Return [x, y] of the center of cell containing provided text 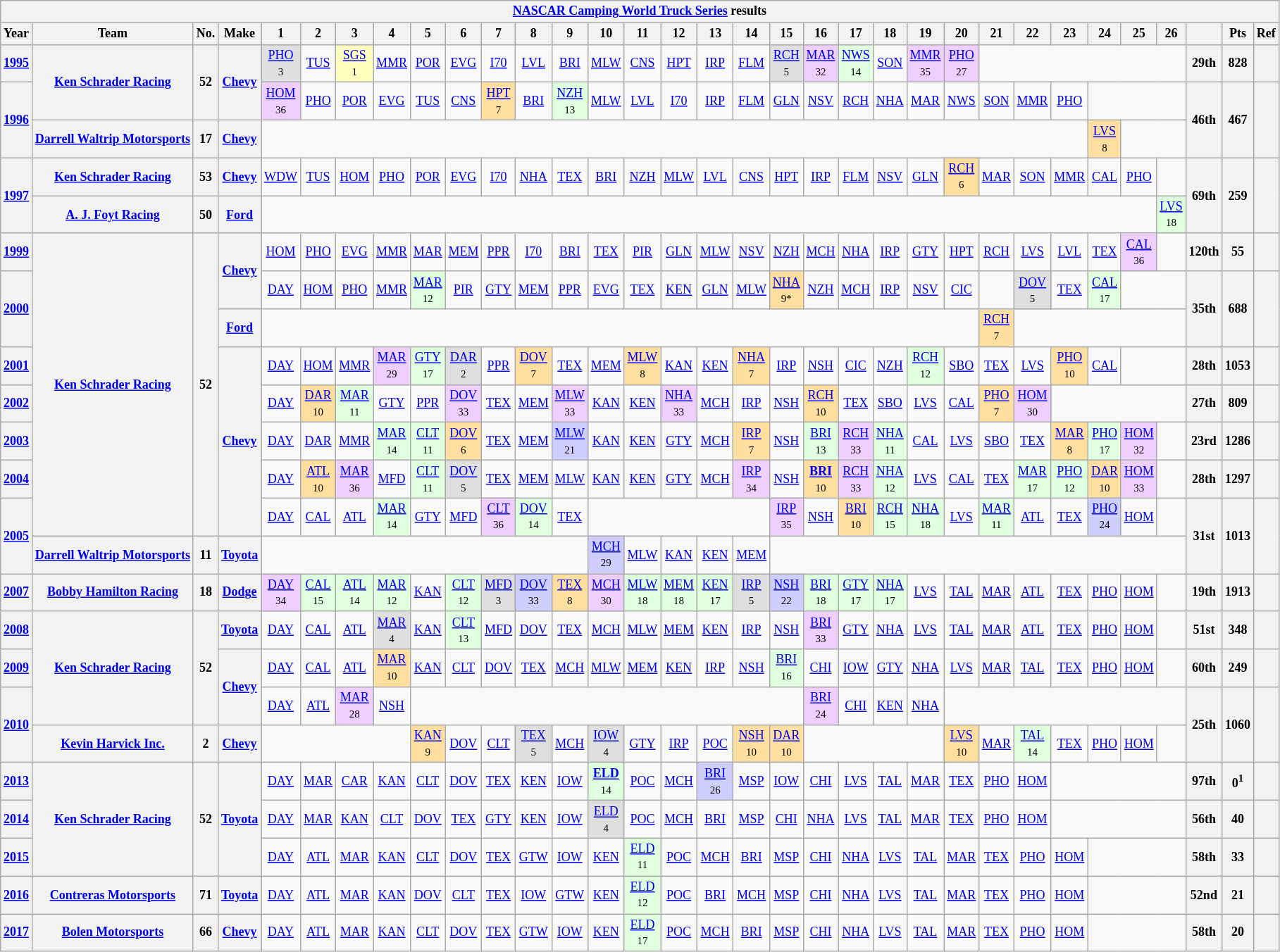
1060 [1238, 725]
71 [206, 895]
2014 [17, 820]
2008 [17, 630]
1297 [1238, 479]
CLT36 [499, 517]
6 [464, 34]
PHO27 [962, 63]
HOM33 [1138, 479]
PHO7 [997, 403]
16 [821, 34]
RCH7 [997, 328]
2015 [17, 857]
LVS18 [1171, 215]
PHO24 [1105, 517]
ATL14 [355, 592]
35th [1204, 308]
NHA33 [679, 403]
MCH29 [606, 555]
14 [752, 34]
2002 [17, 403]
60th [1204, 668]
ATL10 [318, 479]
HPT7 [499, 101]
Kevin Harvick Inc. [113, 744]
MFD3 [499, 592]
5 [428, 34]
CLT12 [464, 592]
A. J. Foyt Racing [113, 215]
1999 [17, 252]
MLW33 [569, 403]
Dodge [240, 592]
No. [206, 34]
3 [355, 34]
828 [1238, 63]
MAR32 [821, 63]
25th [1204, 725]
Team [113, 34]
CAL36 [1138, 252]
1 [281, 34]
ELD12 [642, 895]
ELD14 [606, 782]
PHO10 [1069, 365]
348 [1238, 630]
KEN17 [714, 592]
NHA12 [890, 479]
BRI24 [821, 706]
52nd [1204, 895]
97th [1204, 782]
2001 [17, 365]
DAR2 [464, 365]
2013 [17, 782]
IRP7 [752, 441]
1913 [1238, 592]
NSH10 [752, 744]
10 [606, 34]
NHA11 [890, 441]
12 [679, 34]
1997 [17, 196]
25 [1138, 34]
688 [1238, 308]
RCH10 [821, 403]
33 [1238, 857]
Ref [1266, 34]
DAR [318, 441]
120th [1204, 252]
27th [1204, 403]
MAR10 [392, 668]
NHA17 [890, 592]
DOV14 [533, 517]
2010 [17, 725]
56th [1204, 820]
46th [1204, 120]
WDW [281, 177]
MLW21 [569, 441]
TEX5 [533, 744]
4 [392, 34]
MCH30 [606, 592]
1053 [1238, 365]
29th [1204, 63]
2016 [17, 895]
15 [786, 34]
LVS8 [1105, 139]
ELD4 [606, 820]
01 [1238, 782]
CLT13 [464, 630]
IRP34 [752, 479]
BRI18 [821, 592]
Bolen Motorsports [113, 933]
2017 [17, 933]
MEM18 [679, 592]
1995 [17, 63]
KAN9 [428, 744]
50 [206, 215]
NZH13 [569, 101]
NSH22 [786, 592]
MMR35 [926, 63]
19 [926, 34]
MAR8 [1069, 441]
LVS10 [962, 744]
1996 [17, 120]
MAR17 [1033, 479]
53 [206, 177]
BRI26 [714, 782]
BRI16 [786, 668]
23rd [1204, 441]
ELD11 [642, 857]
RCH5 [786, 63]
IRP35 [786, 517]
PHO12 [1069, 479]
69th [1204, 196]
40 [1238, 820]
26 [1171, 34]
66 [206, 933]
PHO3 [281, 63]
NHA7 [752, 365]
MLW8 [642, 365]
TAL14 [1033, 744]
SGS1 [355, 63]
MLW18 [642, 592]
NASCAR Camping World Truck Series results [640, 11]
1286 [1238, 441]
55 [1238, 252]
MAR28 [355, 706]
2003 [17, 441]
809 [1238, 403]
24 [1105, 34]
NHA18 [926, 517]
IOW4 [606, 744]
CAL17 [1105, 290]
Year [17, 34]
22 [1033, 34]
MAR4 [392, 630]
Make [240, 34]
259 [1238, 196]
DAY34 [281, 592]
23 [1069, 34]
RCH15 [890, 517]
Bobby Hamilton Racing [113, 592]
2005 [17, 535]
CAL15 [318, 592]
DOV7 [533, 365]
HOM36 [281, 101]
TEX8 [569, 592]
2009 [17, 668]
Contreras Motorsports [113, 895]
2004 [17, 479]
19th [1204, 592]
PHO17 [1105, 441]
RCH12 [926, 365]
8 [533, 34]
NHA9* [786, 290]
NWS [962, 101]
9 [569, 34]
ELD17 [642, 933]
7 [499, 34]
RCH6 [962, 177]
249 [1238, 668]
31st [1204, 535]
HOM32 [1138, 441]
DOV6 [464, 441]
BRI33 [821, 630]
51st [1204, 630]
467 [1238, 120]
BRI13 [821, 441]
Pts [1238, 34]
2007 [17, 592]
MAR36 [355, 479]
2000 [17, 308]
CAR [355, 782]
IRP5 [752, 592]
HOM30 [1033, 403]
MAR29 [392, 365]
13 [714, 34]
1013 [1238, 535]
NWS14 [856, 63]
